Scan for the cell matching the given text and deliver its (X, Y) coordinate at center. 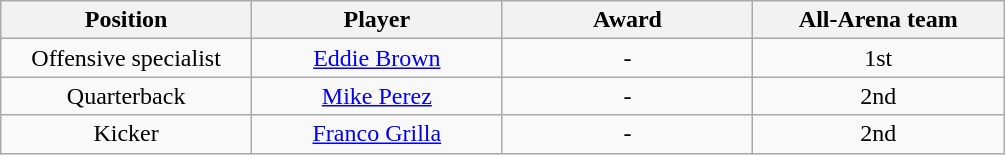
1st (878, 58)
Quarterback (126, 96)
Kicker (126, 134)
All-Arena team (878, 20)
Offensive specialist (126, 58)
Player (376, 20)
Eddie Brown (376, 58)
Franco Grilla (376, 134)
Position (126, 20)
Award (628, 20)
Mike Perez (376, 96)
